Return (X, Y) of the center of cell containing provided text 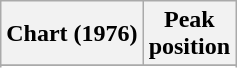
Peakposition (189, 34)
Chart (1976) (72, 34)
